Scan for the cell matching the given text and deliver its [X, Y] coordinate at center. 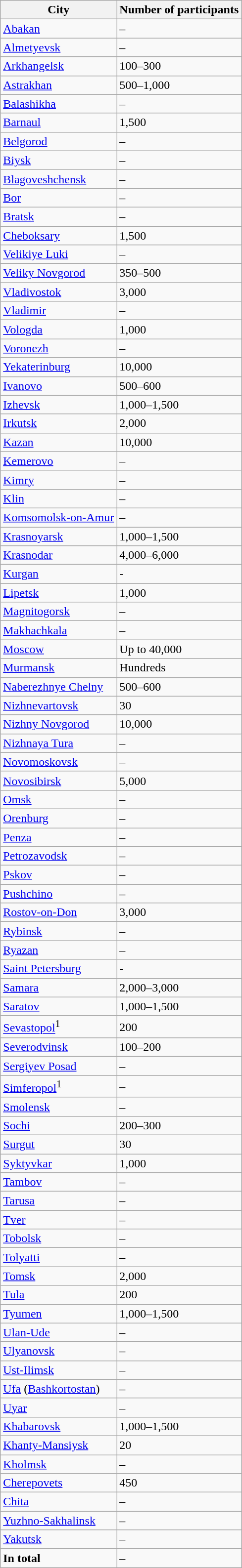
Irkutsk [58, 423]
Samara [58, 988]
Lipetsk [58, 593]
Khanty-Mansiysk [58, 1445]
Pskov [58, 875]
Astrakhan [58, 85]
Krasnodar [58, 555]
Moscow [58, 649]
Tobolsk [58, 1238]
Kurgan [58, 574]
Sergiyev Posad [58, 1066]
Tula [58, 1295]
Novomoskovsk [58, 762]
Barnaul [58, 123]
Uyar [58, 1407]
Kimry [58, 480]
Bor [58, 198]
Naberezhnye Chelny [58, 687]
Saint Petersburg [58, 969]
Voronezh [58, 348]
Cheboksary [58, 236]
Rybinsk [58, 931]
Velikiye Luki [58, 254]
Ivanovo [58, 386]
Severodvinsk [58, 1047]
Syktyvkar [58, 1163]
100–300 [179, 66]
Magnitogorsk [58, 612]
Yekaterinburg [58, 367]
500–1,000 [179, 85]
Saratov [58, 1006]
Up to 40,000 [179, 649]
Biysk [58, 160]
4,000–6,000 [179, 555]
Novosibirsk [58, 781]
Ust-Ilimsk [58, 1370]
Kemerovo [58, 461]
Tarusa [58, 1201]
In total [58, 1558]
Nizhny Novgorod [58, 724]
Cherepovets [58, 1483]
Tambov [58, 1182]
Murmansk [58, 668]
350–500 [179, 273]
Simferopol1 [58, 1087]
Krasnoyarsk [58, 536]
Izhevsk [58, 405]
Yuzhno-Sakhalinsk [58, 1521]
Komsomolsk-on-Amur [58, 517]
Nizhnevartovsk [58, 705]
5,000 [179, 781]
Sevastopol1 [58, 1027]
Orenburg [58, 818]
Omsk [58, 799]
Chita [58, 1502]
Bratsk [58, 216]
Khabarovsk [58, 1426]
Balashikha [58, 104]
Vladimir [58, 311]
Abakan [58, 29]
Ulan-Ude [58, 1332]
Makhachkala [58, 630]
Almetyevsk [58, 47]
Tolyatti [58, 1257]
Petrozavodsk [58, 856]
Tomsk [58, 1276]
Smolensk [58, 1107]
Klin [58, 498]
200–300 [179, 1125]
Nizhnaya Tura [58, 743]
Penza [58, 837]
Blagoveshchensk [58, 179]
450 [179, 1483]
Belgorod [58, 141]
Ulyanovsk [58, 1351]
Tyumen [58, 1314]
Sochi [58, 1125]
Pushchino [58, 894]
20 [179, 1445]
Hundreds [179, 668]
Kazan [58, 442]
2,000–3,000 [179, 988]
100–200 [179, 1047]
Vladivostok [58, 292]
Number of participants [179, 10]
City [58, 10]
Vologda [58, 330]
Ryazan [58, 950]
Kholmsk [58, 1464]
Ufa (Bashkortostan) [58, 1389]
Yakutsk [58, 1539]
Rostov-on-Don [58, 912]
Arkhangelsk [58, 66]
Tver [58, 1220]
Veliky Novgorod [58, 273]
Surgut [58, 1144]
